Pinpoint the cell where the given text exists, returning its (X, Y) midpoint coordinate. 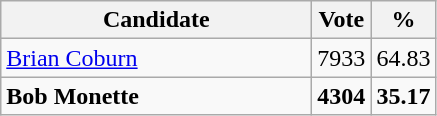
7933 (342, 58)
4304 (342, 96)
Vote (342, 20)
% (404, 20)
Candidate (156, 20)
Brian Coburn (156, 58)
35.17 (404, 96)
64.83 (404, 58)
Bob Monette (156, 96)
